Locate the cell with the specified text and output its [x, y] center coordinate. 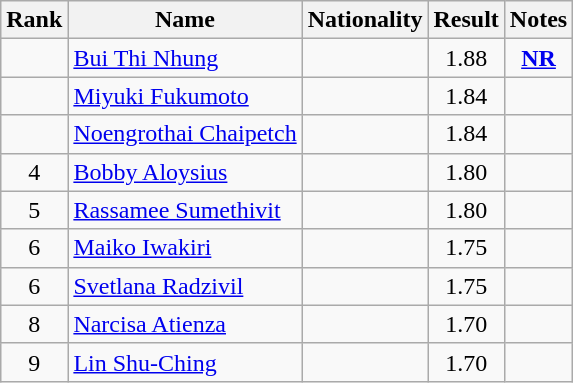
4 [34, 172]
Maiko Iwakiri [185, 248]
NR [538, 58]
Bobby Aloysius [185, 172]
8 [34, 324]
Rassamee Sumethivit [185, 210]
1.88 [466, 58]
Result [466, 20]
Noengrothai Chaipetch [185, 134]
5 [34, 210]
Rank [34, 20]
Nationality [365, 20]
Bui Thi Nhung [185, 58]
Miyuki Fukumoto [185, 96]
Svetlana Radzivil [185, 286]
Name [185, 20]
9 [34, 362]
Notes [538, 20]
Lin Shu-Ching [185, 362]
Narcisa Atienza [185, 324]
